Capture the cell that displays the provided text and extract its [X, Y] central coordinate. 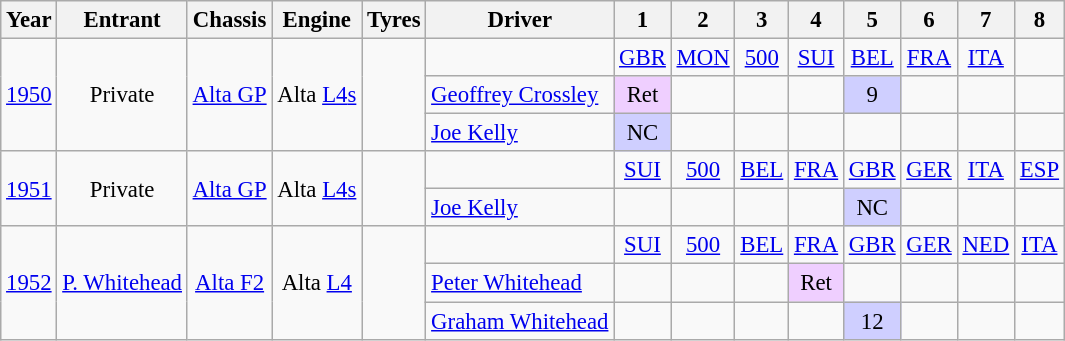
Peter Whitehead [520, 283]
1952 [29, 282]
7 [986, 20]
3 [762, 20]
Tyres [394, 20]
Alta F2 [230, 282]
2 [703, 20]
Entrant [122, 20]
Alta L4 [317, 282]
6 [929, 20]
Year [29, 20]
Geoffrey Crossley [520, 95]
1 [642, 20]
5 [872, 20]
ESP [1040, 170]
1950 [29, 96]
1951 [29, 188]
9 [872, 95]
8 [1040, 20]
Graham Whitehead [520, 321]
Driver [520, 20]
Chassis [230, 20]
NED [986, 245]
12 [872, 321]
MON [703, 58]
P. Whitehead [122, 282]
Engine [317, 20]
4 [816, 20]
